Capture the cell that displays the provided text and extract its (X, Y) central coordinate. 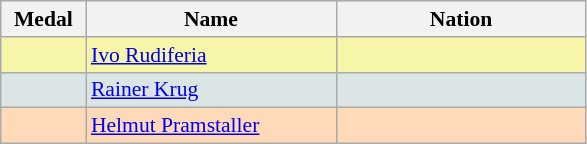
Rainer Krug (211, 90)
Name (211, 19)
Ivo Rudiferia (211, 55)
Nation (461, 19)
Medal (44, 19)
Helmut Pramstaller (211, 126)
